Detect which cell encompasses the target text, then output its (X, Y) center coordinate. 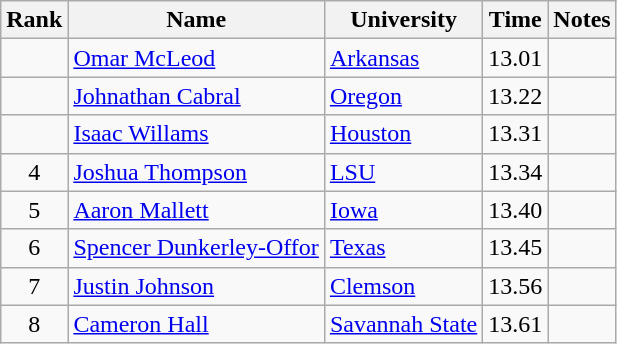
Joshua Thompson (196, 172)
13.34 (516, 172)
Isaac Willams (196, 134)
13.45 (516, 248)
Spencer Dunkerley-Offor (196, 248)
LSU (403, 172)
Houston (403, 134)
5 (34, 210)
Johnathan Cabral (196, 96)
Notes (582, 20)
Clemson (403, 286)
13.01 (516, 58)
Cameron Hall (196, 324)
13.22 (516, 96)
Aaron Mallett (196, 210)
13.56 (516, 286)
8 (34, 324)
6 (34, 248)
Oregon (403, 96)
Justin Johnson (196, 286)
Arkansas (403, 58)
Time (516, 20)
Rank (34, 20)
Omar McLeod (196, 58)
7 (34, 286)
University (403, 20)
13.61 (516, 324)
13.31 (516, 134)
13.40 (516, 210)
Texas (403, 248)
Iowa (403, 210)
4 (34, 172)
Name (196, 20)
Savannah State (403, 324)
